Determine the (X, Y) coordinate at the center of the cell enclosing the given text.  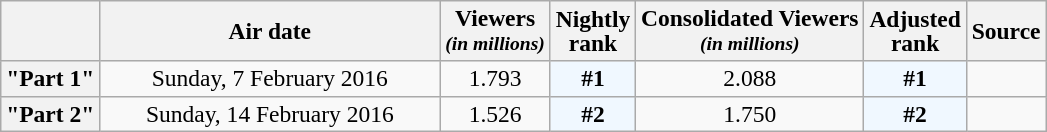
Consolidated Viewers(in millions) (750, 30)
"Part 1" (50, 78)
Air date (270, 30)
Nightlyrank (592, 30)
"Part 2" (50, 114)
Sunday, 7 February 2016 (270, 78)
2.088 (750, 78)
1.793 (495, 78)
Adjustedrank (915, 30)
1.526 (495, 114)
Source (1006, 30)
Sunday, 14 February 2016 (270, 114)
1.750 (750, 114)
Viewers(in millions) (495, 30)
